Return the [x, y] coordinate for the center point of the cell that contains the specified text.  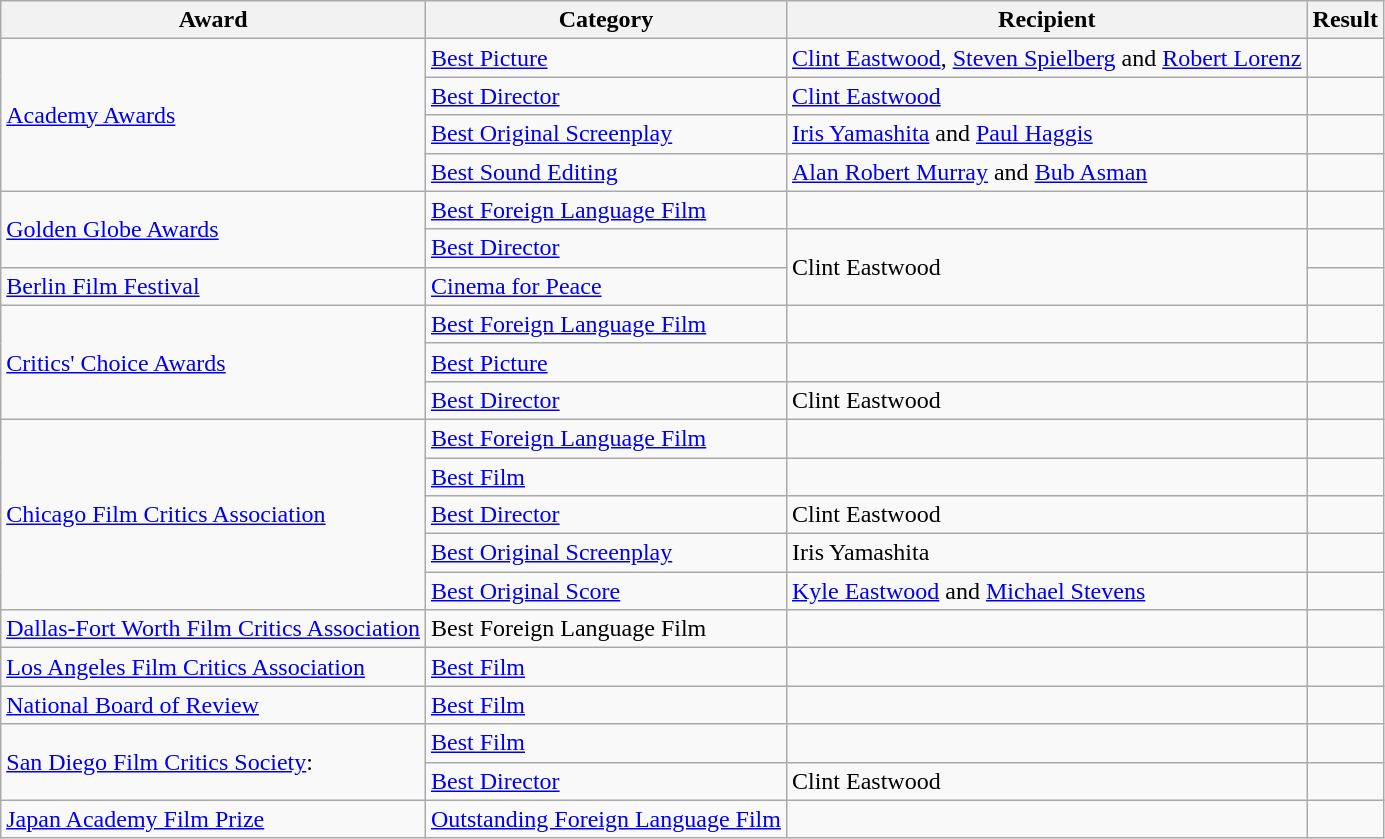
Iris Yamashita [1046, 553]
Recipient [1046, 20]
Clint Eastwood, Steven Spielberg and Robert Lorenz [1046, 58]
Kyle Eastwood and Michael Stevens [1046, 591]
San Diego Film Critics Society: [214, 762]
Chicago Film Critics Association [214, 514]
Academy Awards [214, 115]
Japan Academy Film Prize [214, 819]
National Board of Review [214, 705]
Best Sound Editing [606, 172]
Los Angeles Film Critics Association [214, 667]
Cinema for Peace [606, 286]
Golden Globe Awards [214, 229]
Result [1345, 20]
Berlin Film Festival [214, 286]
Category [606, 20]
Outstanding Foreign Language Film [606, 819]
Best Original Score [606, 591]
Dallas-Fort Worth Film Critics Association [214, 629]
Award [214, 20]
Critics' Choice Awards [214, 362]
Alan Robert Murray and Bub Asman [1046, 172]
Iris Yamashita and Paul Haggis [1046, 134]
